Search for the cell housing the specified text and yield its [X, Y] center coordinate. 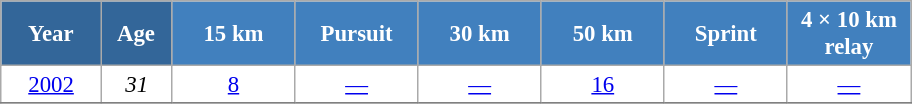
Pursuit [356, 34]
4 × 10 km relay [848, 34]
30 km [480, 34]
50 km [602, 34]
31 [136, 85]
16 [602, 85]
Age [136, 34]
2002 [52, 85]
Year [52, 34]
15 km [234, 34]
8 [234, 85]
Sprint [726, 34]
